Detect which cell encompasses the target text, then output its (X, Y) center coordinate. 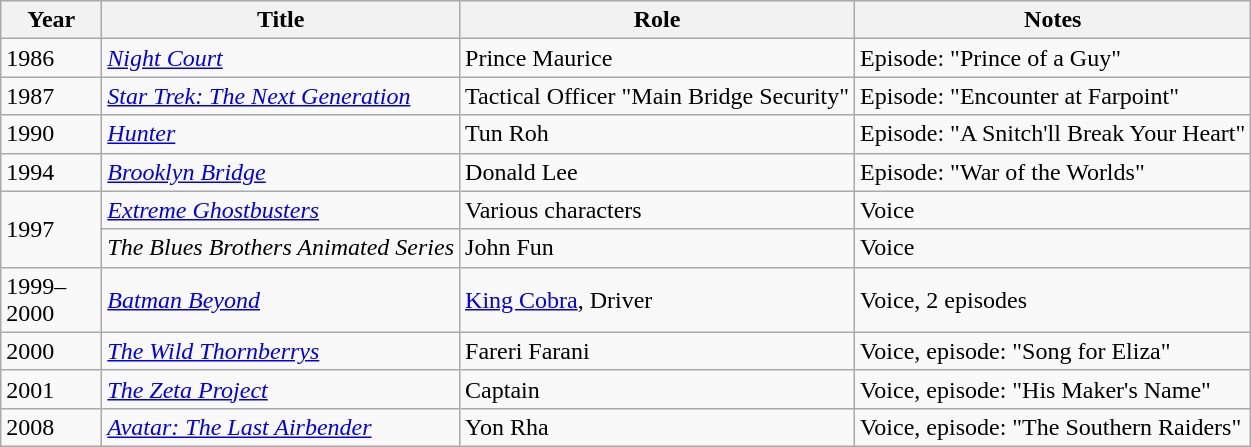
Hunter (281, 134)
King Cobra, Driver (658, 300)
1999–2000 (52, 300)
Role (658, 20)
Title (281, 20)
Donald Lee (658, 172)
1994 (52, 172)
1987 (52, 96)
Captain (658, 389)
Night Court (281, 58)
1997 (52, 229)
Avatar: The Last Airbender (281, 427)
Episode: "War of the Worlds" (1053, 172)
Yon Rha (658, 427)
Extreme Ghostbusters (281, 210)
The Blues Brothers Animated Series (281, 248)
Year (52, 20)
Fareri Farani (658, 351)
Voice, episode: "Song for Eliza" (1053, 351)
The Zeta Project (281, 389)
1990 (52, 134)
2008 (52, 427)
Star Trek: The Next Generation (281, 96)
2000 (52, 351)
Brooklyn Bridge (281, 172)
Episode: "Encounter at Farpoint" (1053, 96)
Voice, 2 episodes (1053, 300)
Prince Maurice (658, 58)
Notes (1053, 20)
Various characters (658, 210)
1986 (52, 58)
Tun Roh (658, 134)
John Fun (658, 248)
Voice, episode: "His Maker's Name" (1053, 389)
2001 (52, 389)
Tactical Officer "Main Bridge Security" (658, 96)
Batman Beyond (281, 300)
Episode: "Prince of a Guy" (1053, 58)
The Wild Thornberrys (281, 351)
Episode: "A Snitch'll Break Your Heart" (1053, 134)
Voice, episode: "The Southern Raiders" (1053, 427)
